From the cell containing the given text, extract its center point as (x, y) coordinate. 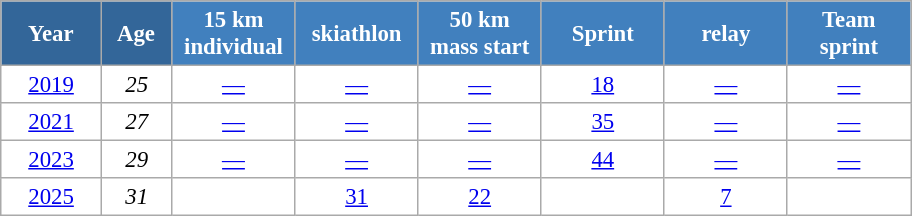
Sprint (602, 34)
2021 (52, 122)
Team sprint (848, 34)
Year (52, 34)
7 (726, 197)
22 (480, 197)
27 (136, 122)
44 (602, 160)
18 (602, 85)
Age (136, 34)
25 (136, 85)
2023 (52, 160)
35 (602, 122)
2025 (52, 197)
15 km individual (234, 34)
29 (136, 160)
50 km mass start (480, 34)
2019 (52, 85)
relay (726, 34)
skiathlon (356, 34)
